Return the [X, Y] coordinate for the center point of the cell that contains the specified text.  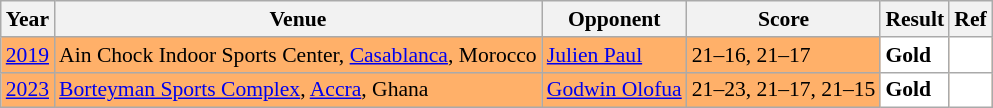
Julien Paul [614, 55]
Result [914, 19]
Venue [298, 19]
Opponent [614, 19]
Ain Chock Indoor Sports Center, Casablanca, Morocco [298, 55]
2023 [28, 90]
2019 [28, 55]
21–16, 21–17 [784, 55]
Borteyman Sports Complex, Accra, Ghana [298, 90]
Godwin Olofua [614, 90]
Ref [970, 19]
Year [28, 19]
21–23, 21–17, 21–15 [784, 90]
Score [784, 19]
